Search for the cell housing the specified text and yield its [x, y] center coordinate. 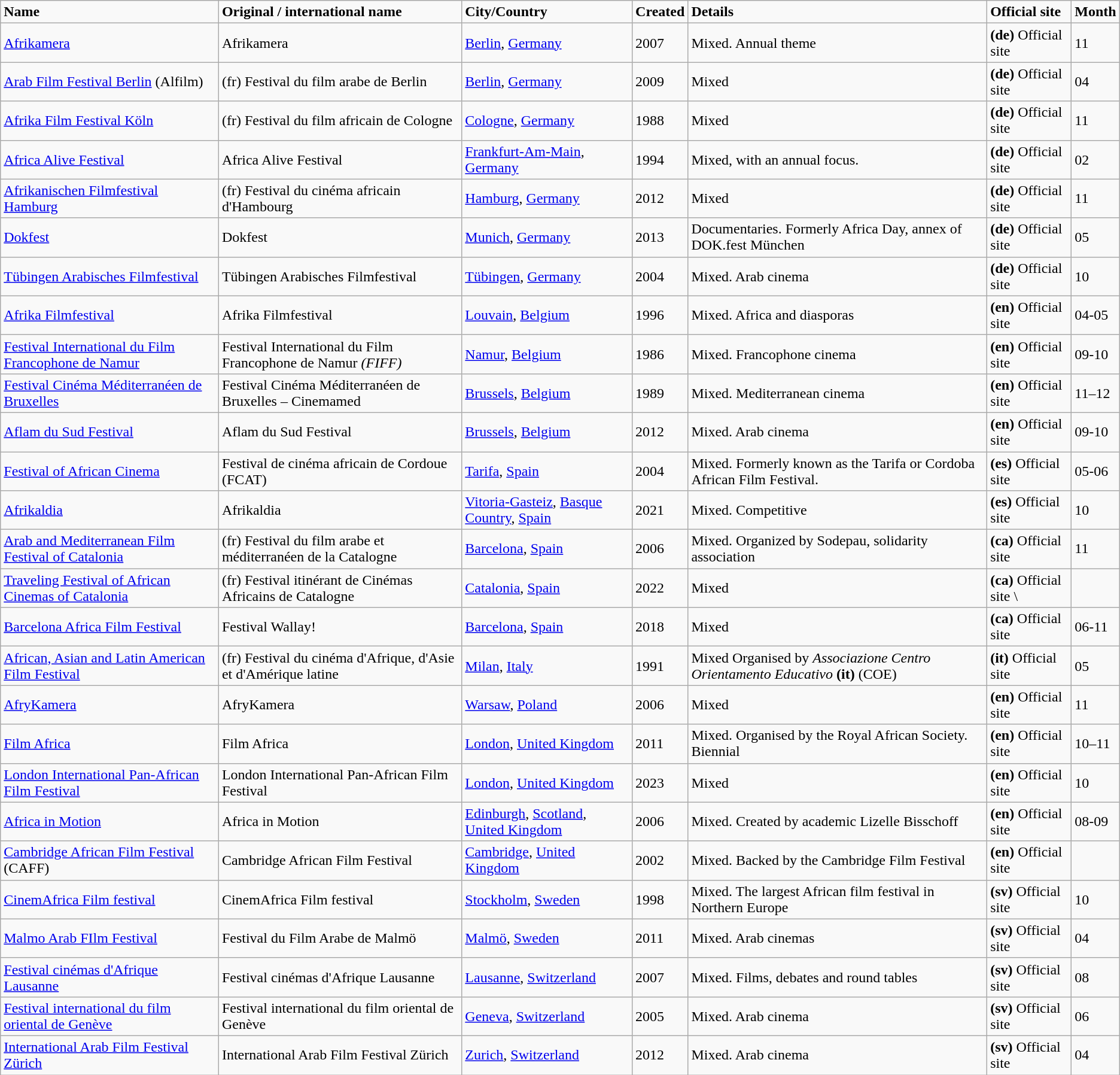
1989 [661, 393]
(fr) Festival du film arabe et méditerranéen de la Catalogne [340, 549]
04-05 [1095, 315]
Mixed. Organized by Sodepau, solidarity association [838, 549]
Festival de cinéma africain de Cordoue (FCAT) [340, 470]
(fr) Festival du film arabe de Berlin [340, 81]
Mixed. Organised by the Royal African Society. Biennial [838, 743]
(fr) Festival du cinéma d'Afrique, d'Asie et d'Amérique latine [340, 666]
Tübingen, Germany [547, 277]
Arab Film Festival Berlin (Alfilm) [110, 81]
Cologne, Germany [547, 121]
Documentaries. Formerly Africa Day, annex of DOK.fest München [838, 237]
Mixed. Mediterranean cinema [838, 393]
Mixed. Films, debates and round tables [838, 977]
Malmo Arab FIlm Festival [110, 939]
Milan, Italy [547, 666]
Hamburg, Germany [547, 199]
Mixed. Annual theme [838, 43]
Edinburgh, Scotland, United Kingdom [547, 821]
2009 [661, 81]
Original / international name [340, 12]
Frankfurt-Am-Main, Germany [547, 159]
City/Country [547, 12]
10–11 [1095, 743]
Mixed. Created by academic Lizelle Bisschoff [838, 821]
Month [1095, 12]
Cambridge African Film Festival [340, 861]
Mixed. Africa and diasporas [838, 315]
Traveling Festival of African Cinemas of Catalonia [110, 588]
Zurich, Switzerland [547, 1055]
2018 [661, 627]
Munich, Germany [547, 237]
Name [110, 12]
1998 [661, 899]
Cambridge African Film Festival (CAFF) [110, 861]
Catalonia, Spain [547, 588]
(ca) Official site \ [1029, 588]
Geneva, Switzerland [547, 1016]
2005 [661, 1016]
2002 [661, 861]
08 [1095, 977]
Festival Wallay! [340, 627]
Louvain, Belgium [547, 315]
Vitoria-Gasteiz, Basque Country, Spain [547, 510]
Mixed. Formerly known as the Tarifa or Cordoba African Film Festival. [838, 470]
1991 [661, 666]
Barcelona Africa Film Festival [110, 627]
1996 [661, 315]
Arab and Mediterranean Film Festival of Catalonia [110, 549]
Mixed. The largest African film festival in Northern Europe [838, 899]
Stockholm, Sweden [547, 899]
11–12 [1095, 393]
Festival du Film Arabe de Malmö [340, 939]
(fr) Festival du film africain de Cologne [340, 121]
2022 [661, 588]
Lausanne, Switzerland [547, 977]
Mixed. Francophone cinema [838, 354]
06-11 [1095, 627]
1986 [661, 354]
African, Asian and Latin American Film Festival [110, 666]
Festival International du Film Francophone de Namur (FIFF) [340, 354]
Tarifa, Spain [547, 470]
1994 [661, 159]
2021 [661, 510]
Malmö, Sweden [547, 939]
(fr) Festival itinérant de Cinémas Africains de Catalogne [340, 588]
2023 [661, 783]
Cambridge, United Kingdom [547, 861]
Official site [1029, 12]
Afrikanischen Filmfestival Hamburg [110, 199]
2013 [661, 237]
Festival Cinéma Méditerranéen de Bruxelles [110, 393]
Festival of African Cinema [110, 470]
08-09 [1095, 821]
(fr) Festival du cinéma africain d'Hambourg [340, 199]
Festival International du Film Francophone de Namur [110, 354]
Mixed, with an annual focus. [838, 159]
Mixed Organised by Associazione Centro Orientamento Educativo (it) (COE) [838, 666]
(it) Official site [1029, 666]
1988 [661, 121]
05-06 [1095, 470]
Warsaw, Poland [547, 705]
06 [1095, 1016]
Created [661, 12]
Details [838, 12]
Afrika Film Festival Köln [110, 121]
Festival Cinéma Méditerranéen de Bruxelles – Cinemamed [340, 393]
02 [1095, 159]
Namur, Belgium [547, 354]
Mixed. Competitive [838, 510]
Mixed. Backed by the Cambridge Film Festival [838, 861]
Mixed. Arab cinemas [838, 939]
